Output the [x, y] coordinate of the center of the cell containing the given text.  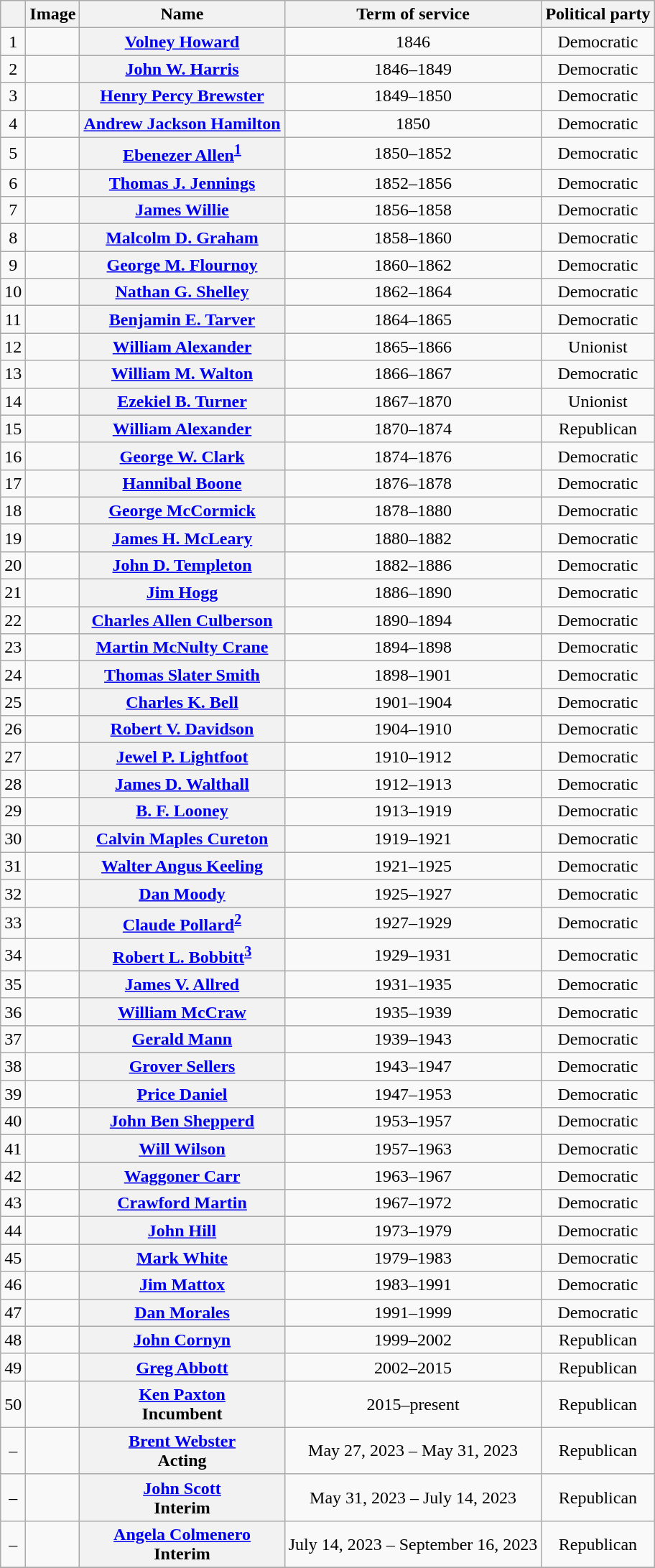
16 [13, 456]
Thomas Slater Smith [182, 675]
15 [13, 429]
17 [13, 483]
1927–1929 [413, 923]
Charles K. Bell [182, 702]
27 [13, 757]
1979–1983 [413, 1258]
Greg Abbott [182, 1367]
3 [13, 96]
1886–1890 [413, 593]
Robert V. Davidson [182, 729]
40 [13, 1121]
1866–1867 [413, 374]
Mark White [182, 1258]
Ezekiel B. Turner [182, 401]
Martin McNulty Crane [182, 648]
35 [13, 984]
41 [13, 1149]
11 [13, 319]
James D. Walthall [182, 784]
1939–1943 [413, 1040]
Price Daniel [182, 1094]
May 27, 2023 – May 31, 2023 [413, 1450]
Name [182, 14]
14 [13, 401]
6 [13, 183]
34 [13, 955]
25 [13, 702]
1999–2002 [413, 1340]
1894–1898 [413, 648]
48 [13, 1340]
49 [13, 1367]
B. F. Looney [182, 811]
William M. Walton [182, 374]
1953–1957 [413, 1121]
1890–1894 [413, 620]
Benjamin E. Tarver [182, 319]
Charles Allen Culberson [182, 620]
43 [13, 1203]
12 [13, 347]
1929–1931 [413, 955]
Calvin Maples Cureton [182, 839]
George M. Flournoy [182, 265]
24 [13, 675]
John D. Templeton [182, 565]
William McCraw [182, 1012]
Thomas J. Jennings [182, 183]
1935–1939 [413, 1012]
7 [13, 210]
1860–1862 [413, 265]
1973–1979 [413, 1231]
Volney Howard [182, 42]
1919–1921 [413, 839]
29 [13, 811]
Jewel P. Lightfoot [182, 757]
1904–1910 [413, 729]
1963–1967 [413, 1176]
1852–1856 [413, 183]
1846 [413, 42]
18 [13, 510]
1846–1849 [413, 69]
July 14, 2023 – September 16, 2023 [413, 1545]
28 [13, 784]
1913–1919 [413, 811]
1967–1972 [413, 1203]
James Willie [182, 210]
39 [13, 1094]
44 [13, 1231]
George McCormick [182, 510]
George W. Clark [182, 456]
1910–1912 [413, 757]
13 [13, 374]
1901–1904 [413, 702]
32 [13, 893]
Dan Morales [182, 1312]
Brent WebsterActing [182, 1450]
33 [13, 923]
Claude Pollard2 [182, 923]
Ken PaxtonIncumbent [182, 1404]
Political party [598, 14]
Jim Hogg [182, 593]
2002–2015 [413, 1367]
1878–1880 [413, 510]
1957–1963 [413, 1149]
23 [13, 648]
20 [13, 565]
2 [13, 69]
21 [13, 593]
1874–1876 [413, 456]
Jim Mattox [182, 1285]
1867–1870 [413, 401]
Malcolm D. Graham [182, 238]
1850–1852 [413, 154]
5 [13, 154]
1925–1927 [413, 893]
James H. McLeary [182, 538]
Nathan G. Shelley [182, 292]
John ScottInterim [182, 1498]
1865–1866 [413, 347]
1882–1886 [413, 565]
John W. Harris [182, 69]
1850 [413, 123]
26 [13, 729]
10 [13, 292]
31 [13, 866]
Image [53, 14]
1849–1850 [413, 96]
47 [13, 1312]
Crawford Martin [182, 1203]
Term of service [413, 14]
42 [13, 1176]
Dan Moody [182, 893]
Gerald Mann [182, 1040]
James V. Allred [182, 984]
1876–1878 [413, 483]
4 [13, 123]
May 31, 2023 – July 14, 2023 [413, 1498]
38 [13, 1067]
1947–1953 [413, 1094]
9 [13, 265]
19 [13, 538]
Will Wilson [182, 1149]
45 [13, 1258]
22 [13, 620]
1921–1925 [413, 866]
1898–1901 [413, 675]
1864–1865 [413, 319]
Henry Percy Brewster [182, 96]
1862–1864 [413, 292]
8 [13, 238]
Angela ColmeneroInterim [182, 1545]
1 [13, 42]
Grover Sellers [182, 1067]
36 [13, 1012]
Hannibal Boone [182, 483]
Robert L. Bobbitt3 [182, 955]
1983–1991 [413, 1285]
Walter Angus Keeling [182, 866]
1912–1913 [413, 784]
1880–1882 [413, 538]
2015–present [413, 1404]
30 [13, 839]
John Cornyn [182, 1340]
46 [13, 1285]
Waggoner Carr [182, 1176]
1943–1947 [413, 1067]
Andrew Jackson Hamilton [182, 123]
50 [13, 1404]
1856–1858 [413, 210]
1991–1999 [413, 1312]
1931–1935 [413, 984]
1858–1860 [413, 238]
John Hill [182, 1231]
John Ben Shepperd [182, 1121]
Ebenezer Allen1 [182, 154]
1870–1874 [413, 429]
37 [13, 1040]
